Capture the cell that displays the provided text and extract its [X, Y] central coordinate. 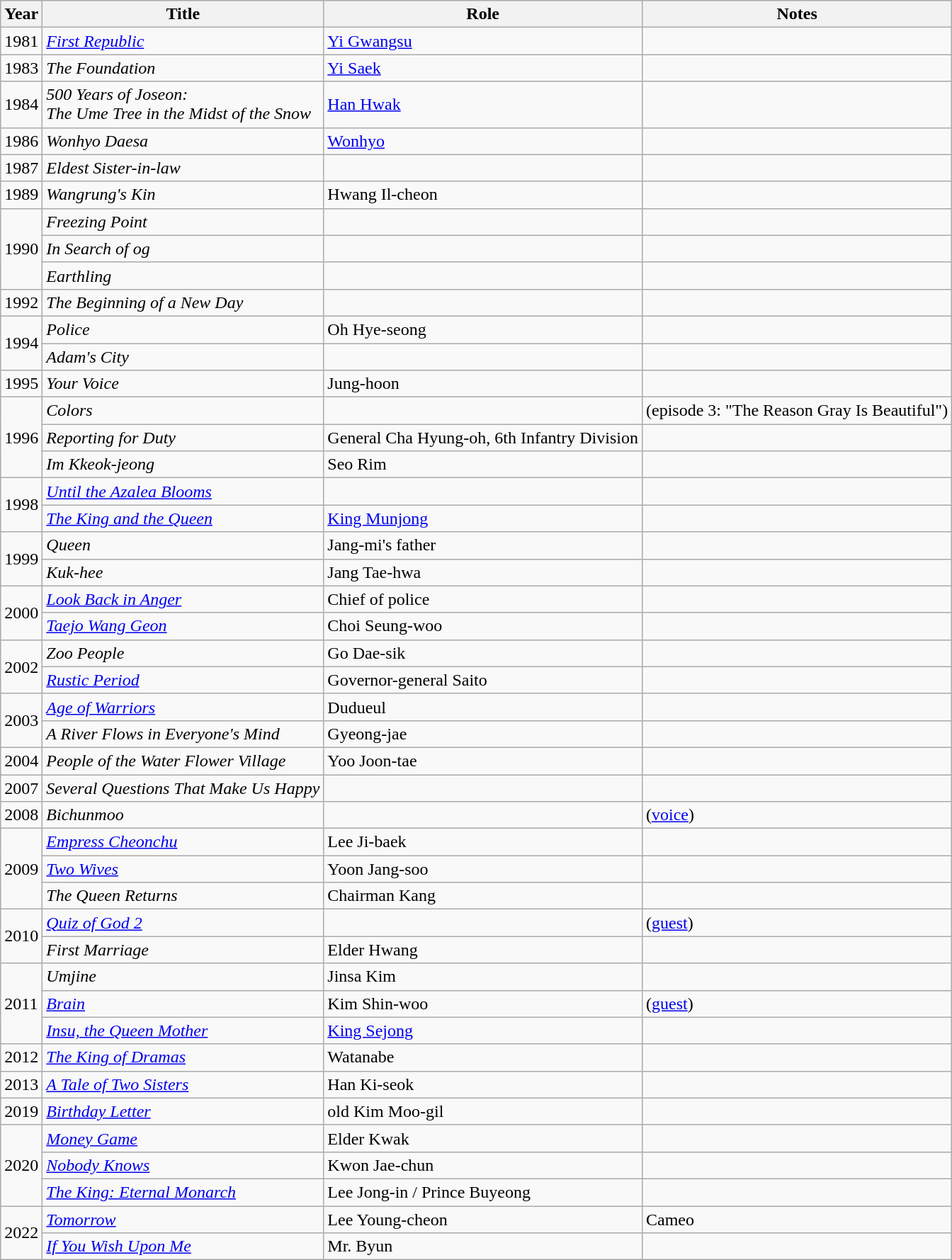
Money Game [183, 1138]
A River Flows in Everyone's Mind [183, 734]
Lee Ji-baek [483, 842]
Brain [183, 1004]
The Foundation [183, 68]
Jinsa Kim [483, 977]
1987 [21, 168]
2009 [21, 869]
2000 [21, 613]
Kwon Jae-chun [483, 1165]
Hwang Il-cheon [483, 195]
King Sejong [483, 1031]
First Republic [183, 41]
1999 [21, 559]
Umjine [183, 977]
The King and the Queen [183, 518]
Two Wives [183, 869]
Year [21, 14]
Dudueul [483, 707]
People of the Water Flower Village [183, 761]
Earthling [183, 276]
The Beginning of a New Day [183, 302]
In Search of og [183, 249]
Jung-hoon [483, 384]
Governor-general Saito [483, 680]
Wangrung's Kin [183, 195]
Look Back in Anger [183, 599]
Mr. Byun [483, 1247]
2007 [21, 788]
Your Voice [183, 384]
Quiz of God 2 [183, 923]
1990 [21, 249]
Queen [183, 545]
Colors [183, 411]
Gyeong-jae [483, 734]
1989 [21, 195]
Nobody Knows [183, 1165]
Choi Seung-woo [483, 626]
Several Questions That Make Us Happy [183, 788]
First Marriage [183, 950]
1994 [21, 343]
Title [183, 14]
Role [483, 14]
Chairman Kang [483, 896]
Jang Tae-hwa [483, 572]
Notes [796, 14]
2020 [21, 1165]
2019 [21, 1111]
Wonhyo Daesa [183, 141]
(voice) [796, 815]
1998 [21, 505]
Until the Azalea Blooms [183, 492]
Tomorrow [183, 1219]
Go Dae-sik [483, 653]
2010 [21, 936]
General Cha Hyung-oh, 6th Infantry Division [483, 438]
Lee Jong-in / Prince Buyeong [483, 1192]
1981 [21, 41]
Han Ki-seok [483, 1084]
(episode 3: "The Reason Gray Is Beautiful") [796, 411]
Chief of police [483, 599]
Oh Hye-seong [483, 329]
Elder Hwang [483, 950]
A Tale of Two Sisters [183, 1084]
Watanabe [483, 1057]
Freezing Point [183, 222]
Empress Cheonchu [183, 842]
Rustic Period [183, 680]
1984 [21, 105]
Lee Young-cheon [483, 1219]
Han Hwak [483, 105]
Jang-mi's father [483, 545]
500 Years of Joseon: The Ume Tree in the Midst of the Snow [183, 105]
1995 [21, 384]
Yi Gwangsu [483, 41]
2022 [21, 1232]
Kim Shin-woo [483, 1004]
Age of Warriors [183, 707]
1986 [21, 141]
2003 [21, 720]
Birthday Letter [183, 1111]
old Kim Moo-gil [483, 1111]
Im Kkeok-jeong [183, 465]
King Munjong [483, 518]
Yi Saek [483, 68]
Eldest Sister-in-law [183, 168]
The King of Dramas [183, 1057]
1983 [21, 68]
1992 [21, 302]
The Queen Returns [183, 896]
2002 [21, 666]
Elder Kwak [483, 1138]
The King: Eternal Monarch [183, 1192]
Bichunmoo [183, 815]
Insu, the Queen Mother [183, 1031]
If You Wish Upon Me [183, 1247]
Kuk-hee [183, 572]
2013 [21, 1084]
2004 [21, 761]
1996 [21, 438]
2008 [21, 815]
Police [183, 329]
2011 [21, 1004]
Taejo Wang Geon [183, 626]
2012 [21, 1057]
Cameo [796, 1219]
Reporting for Duty [183, 438]
Yoon Jang-soo [483, 869]
Wonhyo [483, 141]
Zoo People [183, 653]
Yoo Joon-tae [483, 761]
Seo Rim [483, 465]
Adam's City [183, 356]
